Locate the cell with the specified text and output its (x, y) center coordinate. 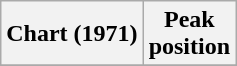
Peakposition (189, 34)
Chart (1971) (72, 34)
